Output the (x, y) coordinate of the center of the cell containing the given text.  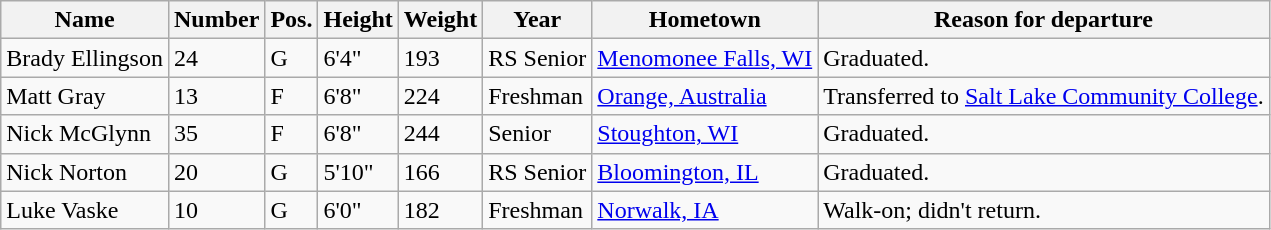
224 (440, 96)
Brady Ellingson (85, 58)
Walk-on; didn't return. (1044, 210)
24 (216, 58)
Norwalk, IA (705, 210)
Reason for departure (1044, 20)
35 (216, 134)
Stoughton, WI (705, 134)
166 (440, 172)
5'10" (358, 172)
Menomonee Falls, WI (705, 58)
Nick Norton (85, 172)
Transferred to Salt Lake Community College. (1044, 96)
6'0" (358, 210)
Number (216, 20)
Hometown (705, 20)
6'4" (358, 58)
Pos. (292, 20)
Nick McGlynn (85, 134)
Bloomington, IL (705, 172)
244 (440, 134)
182 (440, 210)
Senior (538, 134)
Luke Vaske (85, 210)
20 (216, 172)
Name (85, 20)
Weight (440, 20)
13 (216, 96)
10 (216, 210)
Year (538, 20)
193 (440, 58)
Matt Gray (85, 96)
Height (358, 20)
Orange, Australia (705, 96)
